Capture the cell that displays the provided text and extract its [x, y] central coordinate. 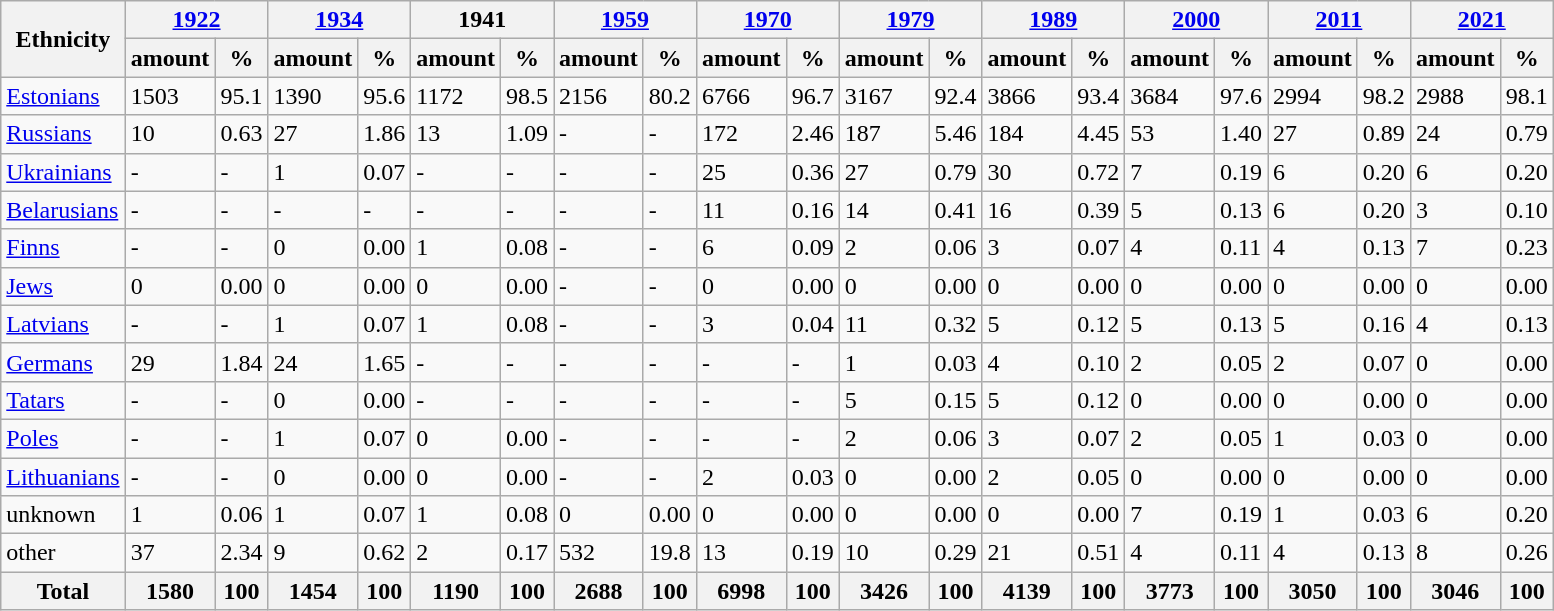
2688 [599, 591]
37 [170, 553]
6766 [741, 96]
1503 [170, 96]
532 [599, 553]
0.29 [956, 553]
1979 [910, 20]
0.17 [526, 553]
Total [63, 591]
92.4 [956, 96]
16 [1027, 210]
1454 [313, 591]
Poles [63, 438]
Germans [63, 362]
Ukrainians [63, 172]
5.46 [956, 134]
172 [741, 134]
1.09 [526, 134]
80.2 [670, 96]
2021 [1482, 20]
19.8 [670, 553]
1970 [768, 20]
0.23 [1526, 248]
0.62 [384, 553]
184 [1027, 134]
93.4 [1098, 96]
30 [1027, 172]
1.65 [384, 362]
97.6 [1242, 96]
Lithuanians [63, 477]
95.1 [242, 96]
2.34 [242, 553]
Latvians [63, 324]
Belarusians [63, 210]
1989 [1054, 20]
0.41 [956, 210]
1.84 [242, 362]
3684 [1170, 96]
14 [884, 210]
0.63 [242, 134]
2994 [1313, 96]
98.2 [1384, 96]
1580 [170, 591]
2156 [599, 96]
96.7 [812, 96]
1390 [313, 96]
25 [741, 172]
0.04 [812, 324]
0.39 [1098, 210]
2988 [1455, 96]
0.15 [956, 400]
Jews [63, 286]
0.26 [1526, 553]
6998 [741, 591]
21 [1027, 553]
3167 [884, 96]
3426 [884, 591]
1190 [456, 591]
2.46 [812, 134]
Tatars [63, 400]
53 [1170, 134]
1.86 [384, 134]
98.5 [526, 96]
187 [884, 134]
unknown [63, 515]
Estonians [63, 96]
8 [1455, 553]
3866 [1027, 96]
3773 [1170, 591]
0.89 [1384, 134]
0.72 [1098, 172]
1922 [196, 20]
Russians [63, 134]
29 [170, 362]
2011 [1340, 20]
1934 [340, 20]
2000 [1196, 20]
Finns [63, 248]
98.1 [1526, 96]
0.32 [956, 324]
95.6 [384, 96]
1941 [482, 20]
0.51 [1098, 553]
4139 [1027, 591]
9 [313, 553]
other [63, 553]
1.40 [1242, 134]
1172 [456, 96]
1959 [626, 20]
0.09 [812, 248]
3050 [1313, 591]
0.36 [812, 172]
Ethnicity [63, 39]
4.45 [1098, 134]
3046 [1455, 591]
